Pinpoint the cell where the given text exists, returning its (x, y) midpoint coordinate. 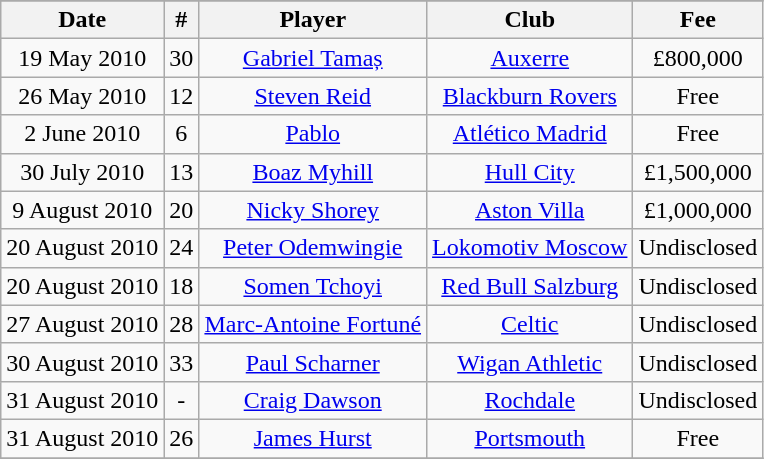
- (182, 400)
Wigan Athletic (530, 362)
Player (313, 20)
24 (182, 248)
Aston Villa (530, 210)
30 (182, 58)
26 (182, 438)
Lokomotiv Moscow (530, 248)
Date (82, 20)
18 (182, 286)
Marc-Antoine Fortuné (313, 324)
26 May 2010 (82, 96)
Boaz Myhill (313, 172)
Paul Scharner (313, 362)
Club (530, 20)
Blackburn Rovers (530, 96)
James Hurst (313, 438)
12 (182, 96)
Rochdale (530, 400)
Hull City (530, 172)
Peter Odemwingie (313, 248)
Craig Dawson (313, 400)
£1,000,000 (698, 210)
Celtic (530, 324)
Gabriel Tamaș (313, 58)
£1,500,000 (698, 172)
30 July 2010 (82, 172)
Portsmouth (530, 438)
# (182, 20)
Pablo (313, 134)
30 August 2010 (82, 362)
£800,000 (698, 58)
33 (182, 362)
27 August 2010 (82, 324)
Nicky Shorey (313, 210)
Somen Tchoyi (313, 286)
Auxerre (530, 58)
13 (182, 172)
Fee (698, 20)
20 (182, 210)
Steven Reid (313, 96)
Atlético Madrid (530, 134)
6 (182, 134)
9 August 2010 (82, 210)
28 (182, 324)
2 June 2010 (82, 134)
19 May 2010 (82, 58)
Red Bull Salzburg (530, 286)
